Search for the cell housing the specified text and yield its (X, Y) center coordinate. 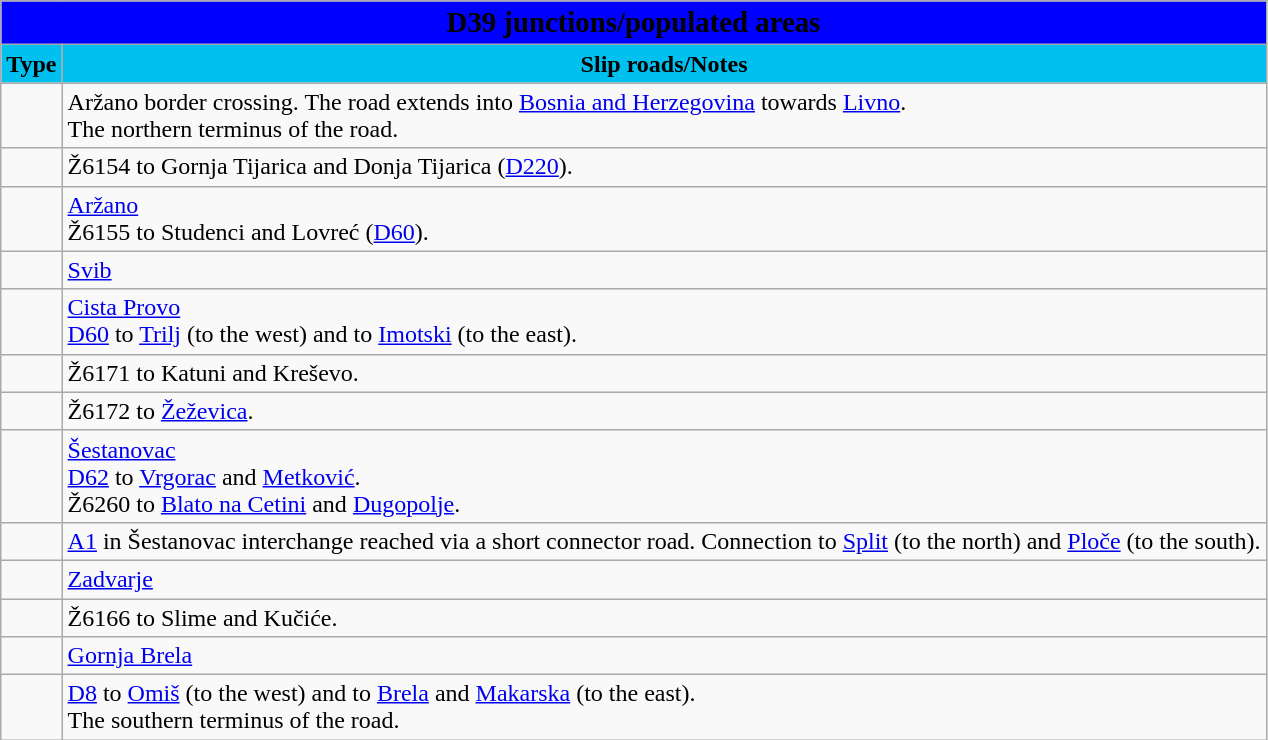
Ž6171 to Katuni and Kreševo. (664, 373)
D39 junctions/populated areas (634, 23)
AržanoŽ6155 to Studenci and Lovreć (D60). (664, 218)
Ž6154 to Gornja Tijarica and Donja Tijarica (D220). (664, 167)
Šestanovac D62 to Vrgorac and Metković.Ž6260 to Blato na Cetini and Dugopolje. (664, 476)
Type (32, 64)
Aržano border crossing. The road extends into Bosnia and Herzegovina towards Livno.The northern terminus of the road. (664, 116)
Gornja Brela (664, 656)
Svib (664, 270)
Ž6166 to Slime and Kučiće. (664, 617)
Cista Provo D60 to Trilj (to the west) and to Imotski (to the east). (664, 322)
A1 in Šestanovac interchange reached via a short connector road. Connection to Split (to the north) and Ploče (to the south). (664, 541)
Zadvarje (664, 579)
Slip roads/Notes (664, 64)
D8 to Omiš (to the west) and to Brela and Makarska (to the east).The southern terminus of the road. (664, 708)
Ž6172 to Žeževica. (664, 411)
